Provide the (X, Y) coordinate of the cell's center where the given text is located.  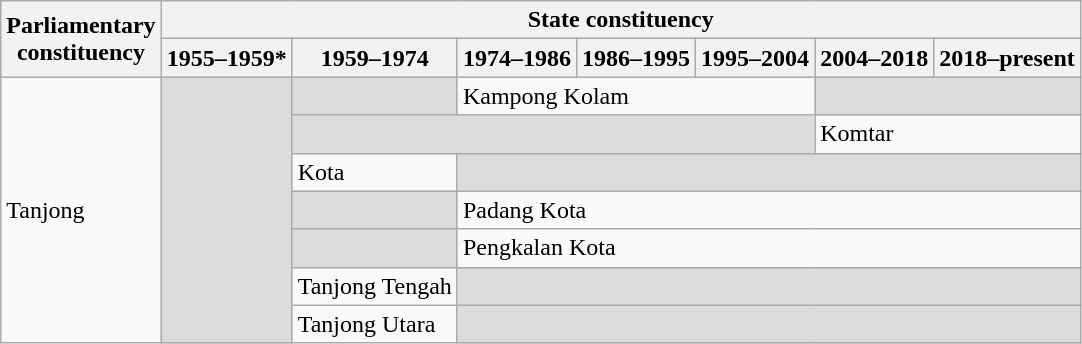
Kota (374, 172)
Pengkalan Kota (768, 248)
Parliamentaryconstituency (81, 39)
1959–1974 (374, 58)
Tanjong Tengah (374, 286)
1974–1986 (516, 58)
2018–present (1008, 58)
1995–2004 (756, 58)
1986–1995 (636, 58)
Tanjong (81, 210)
Padang Kota (768, 210)
2004–2018 (874, 58)
Tanjong Utara (374, 324)
Komtar (948, 134)
1955–1959* (226, 58)
State constituency (620, 20)
Kampong Kolam (636, 96)
